Return the (x, y) coordinate for the center point of the cell that contains the specified text.  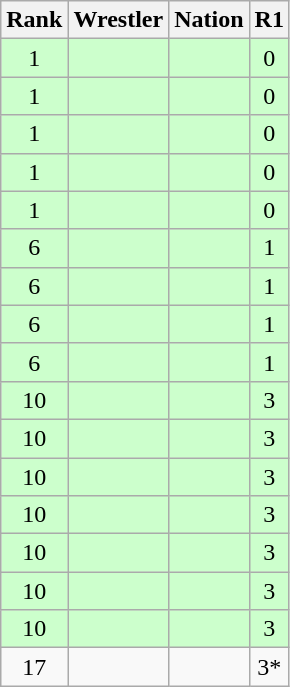
Nation (209, 20)
17 (34, 667)
3* (269, 667)
R1 (269, 20)
Wrestler (118, 20)
Rank (34, 20)
